Determine the [X, Y] coordinate at the center of the cell enclosing the given text.  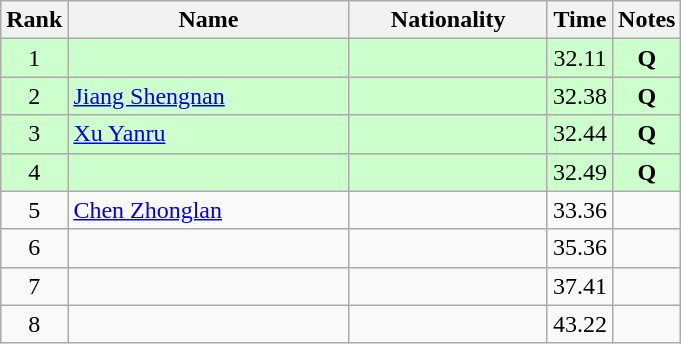
1 [34, 58]
3 [34, 134]
2 [34, 96]
8 [34, 324]
Xu Yanru [208, 134]
Nationality [448, 20]
33.36 [580, 210]
32.11 [580, 58]
37.41 [580, 286]
Jiang Shengnan [208, 96]
43.22 [580, 324]
35.36 [580, 248]
4 [34, 172]
Name [208, 20]
Chen Zhonglan [208, 210]
Rank [34, 20]
Time [580, 20]
32.44 [580, 134]
32.49 [580, 172]
6 [34, 248]
5 [34, 210]
7 [34, 286]
32.38 [580, 96]
Notes [647, 20]
